For the text-containing cell, return its midpoint in [X, Y] coordinate format. 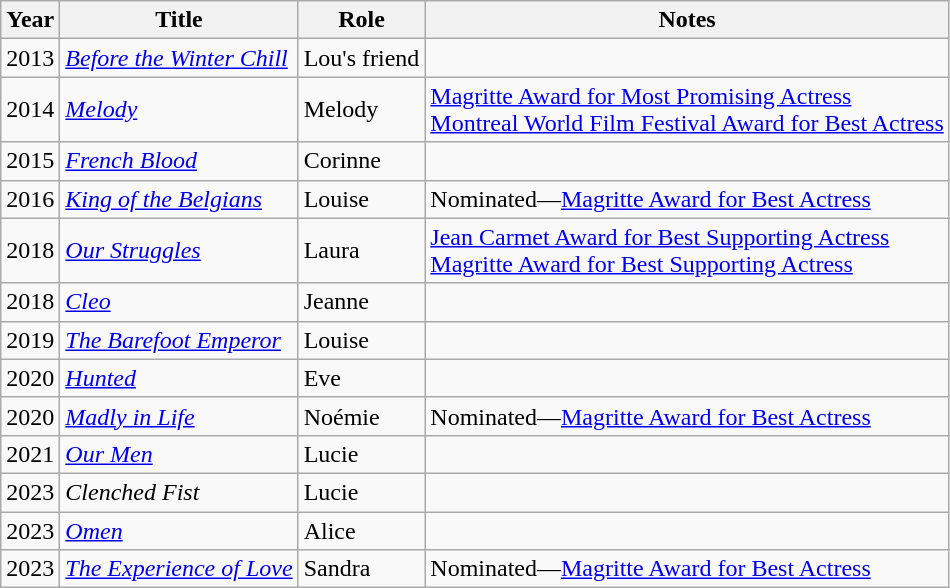
Cleo [179, 302]
Eve [362, 378]
Noémie [362, 416]
Laura [362, 250]
Magritte Award for Most Promising ActressMontreal World Film Festival Award for Best Actress [687, 110]
Hunted [179, 378]
King of the Belgians [179, 199]
Corinne [362, 161]
Madly in Life [179, 416]
Role [362, 20]
Before the Winter Chill [179, 58]
2014 [30, 110]
Our Men [179, 454]
Jeanne [362, 302]
Jean Carmet Award for Best Supporting ActressMagritte Award for Best Supporting Actress [687, 250]
Year [30, 20]
Our Struggles [179, 250]
Clenched Fist [179, 492]
Alice [362, 531]
Notes [687, 20]
Omen [179, 531]
Lou's friend [362, 58]
2021 [30, 454]
2013 [30, 58]
2016 [30, 199]
The Barefoot Emperor [179, 340]
Sandra [362, 569]
Title [179, 20]
2019 [30, 340]
The Experience of Love [179, 569]
French Blood [179, 161]
2015 [30, 161]
